Find where the given text appears and provide that cell's center as (X, Y) coordinate. 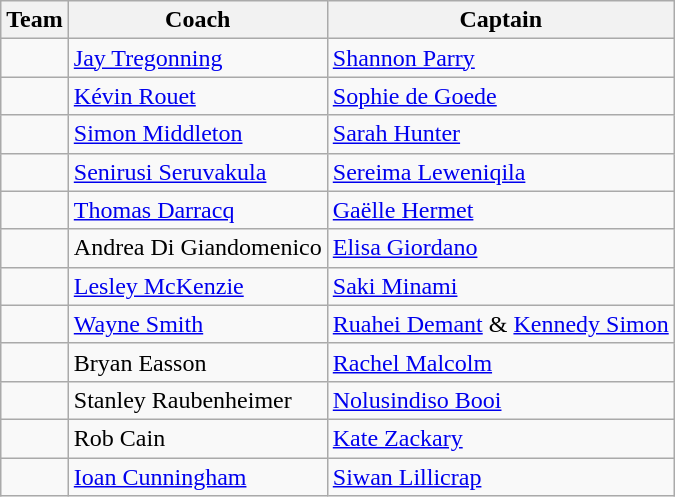
Ioan Cunningham (198, 477)
Ruahei Demant & Kennedy Simon (500, 324)
Elisa Giordano (500, 248)
Thomas Darracq (198, 210)
Nolusindiso Booi (500, 400)
Stanley Raubenheimer (198, 400)
Coach (198, 20)
Kévin Rouet (198, 96)
Rachel Malcolm (500, 362)
Siwan Lillicrap (500, 477)
Lesley McKenzie (198, 286)
Sereima Leweniqila (500, 172)
Saki Minami (500, 286)
Kate Zackary (500, 438)
Gaëlle Hermet (500, 210)
Shannon Parry (500, 58)
Captain (500, 20)
Jay Tregonning (198, 58)
Bryan Easson (198, 362)
Wayne Smith (198, 324)
Simon Middleton (198, 134)
Sarah Hunter (500, 134)
Sophie de Goede (500, 96)
Andrea Di Giandomenico (198, 248)
Team (35, 20)
Senirusi Seruvakula (198, 172)
Rob Cain (198, 438)
